From the cell containing the given text, extract its center point as (x, y) coordinate. 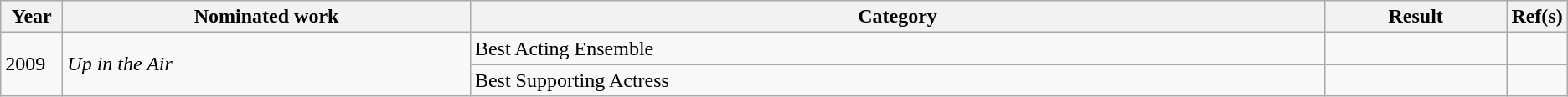
Up in the Air (266, 64)
Year (32, 17)
Result (1416, 17)
Best Supporting Actress (897, 80)
Ref(s) (1537, 17)
Category (897, 17)
Best Acting Ensemble (897, 48)
2009 (32, 64)
Nominated work (266, 17)
